Find where the given text appears and provide that cell's center as [x, y] coordinate. 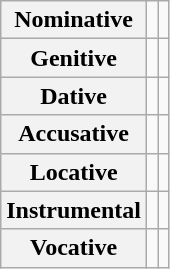
Nominative [74, 20]
Locative [74, 172]
Genitive [74, 58]
Dative [74, 96]
Accusative [74, 134]
Vocative [74, 248]
Instrumental [74, 210]
